Capture the cell that displays the provided text and extract its (x, y) central coordinate. 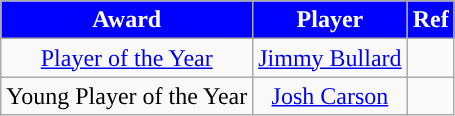
Player (330, 20)
Jimmy Bullard (330, 58)
Young Player of the Year (127, 96)
Player of the Year (127, 58)
Josh Carson (330, 96)
Ref (430, 20)
Award (127, 20)
